Locate the cell with the specified text and output its (x, y) center coordinate. 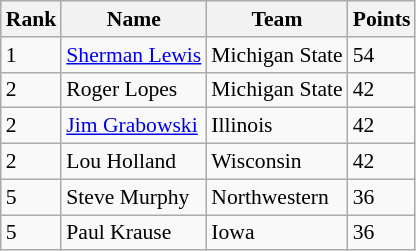
Northwestern (276, 197)
Roger Lopes (134, 90)
Name (134, 19)
Jim Grabowski (134, 126)
Iowa (276, 233)
Paul Krause (134, 233)
54 (382, 55)
Wisconsin (276, 162)
1 (32, 55)
Sherman Lewis (134, 55)
Team (276, 19)
Points (382, 19)
Steve Murphy (134, 197)
Rank (32, 19)
Lou Holland (134, 162)
Illinois (276, 126)
